Locate the cell with the specified text and output its [X, Y] center coordinate. 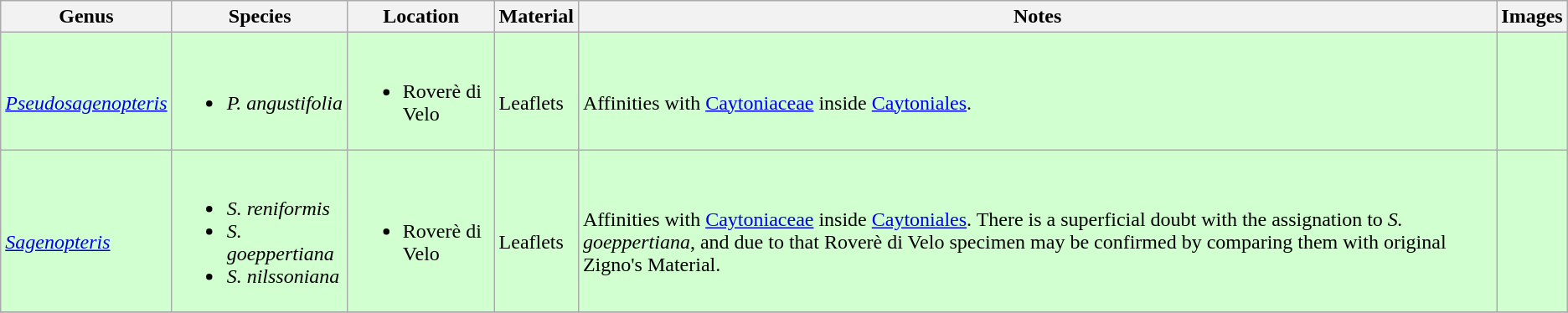
P. angustifolia [260, 91]
Notes [1037, 17]
Location [420, 17]
Sagenopteris [86, 231]
Species [260, 17]
Material [536, 17]
S. reniformisS. goeppertianaS. nilssoniana [260, 231]
Affinities with Caytoniaceae inside Caytoniales. [1037, 91]
Pseudosagenopteris [86, 91]
Genus [86, 17]
Images [1532, 17]
